Find where the given text appears and provide that cell's center as (X, Y) coordinate. 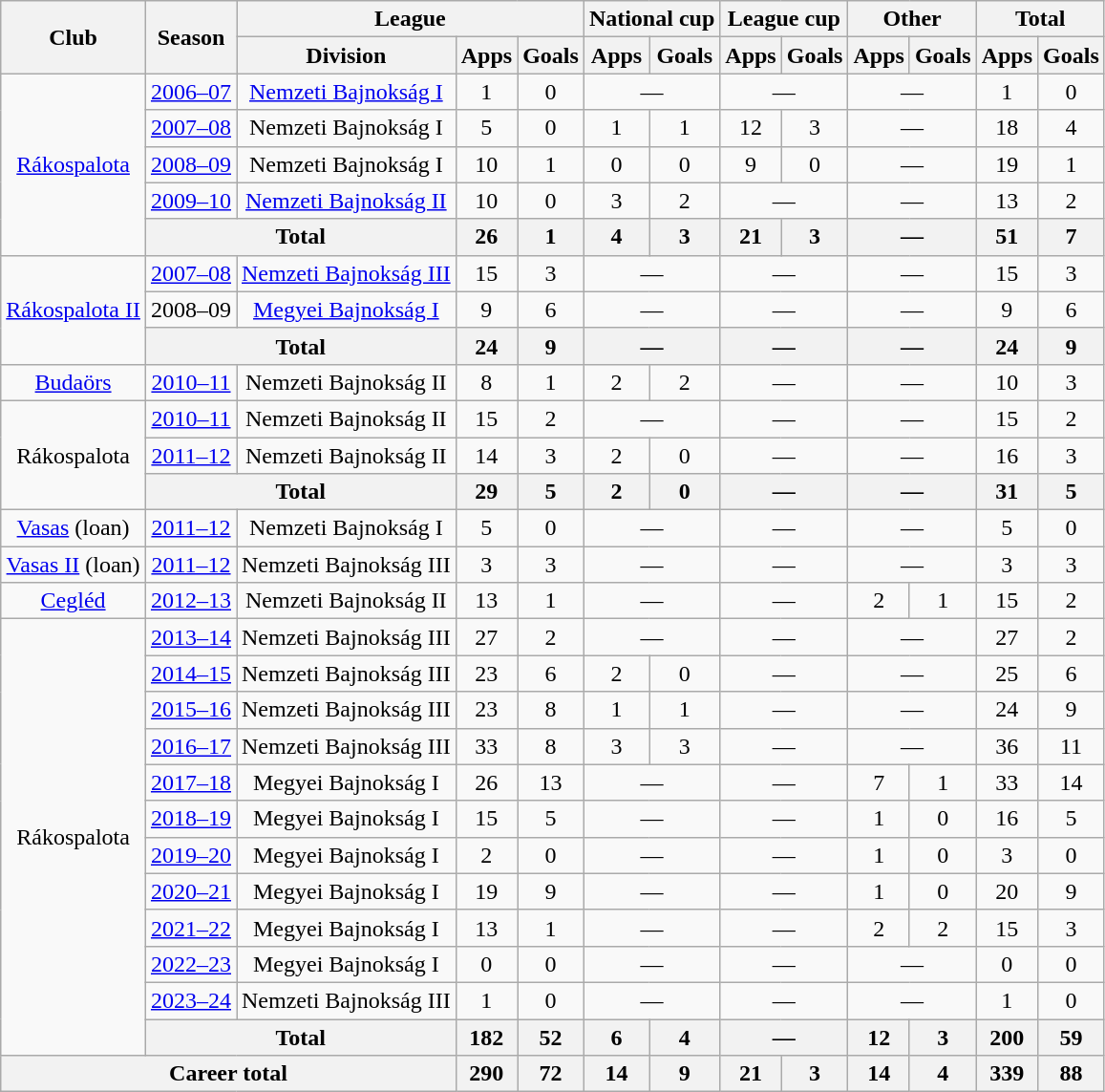
31 (1007, 492)
League (411, 19)
2017–18 (191, 782)
2018–19 (191, 819)
290 (486, 1074)
2006–07 (191, 92)
29 (486, 492)
Vasas (loan) (74, 528)
Club (74, 37)
339 (1007, 1074)
36 (1007, 746)
200 (1007, 1037)
88 (1072, 1074)
Cegléd (74, 601)
Career total (228, 1074)
52 (551, 1037)
11 (1072, 746)
2015–16 (191, 710)
Budaörs (74, 382)
2022–23 (191, 964)
25 (1007, 674)
2009–10 (191, 201)
2014–15 (191, 674)
Vasas II (loan) (74, 565)
Season (191, 37)
2023–24 (191, 1000)
59 (1072, 1037)
2020–21 (191, 891)
League cup (784, 19)
2016–17 (191, 746)
Other (912, 19)
20 (1007, 891)
2012–13 (191, 601)
2019–20 (191, 855)
182 (486, 1037)
National cup (651, 19)
51 (1007, 237)
2013–14 (191, 637)
18 (1007, 128)
2021–22 (191, 928)
Rákospalota II (74, 310)
Division (347, 55)
72 (551, 1074)
